Return [x, y] of the center of cell containing provided text 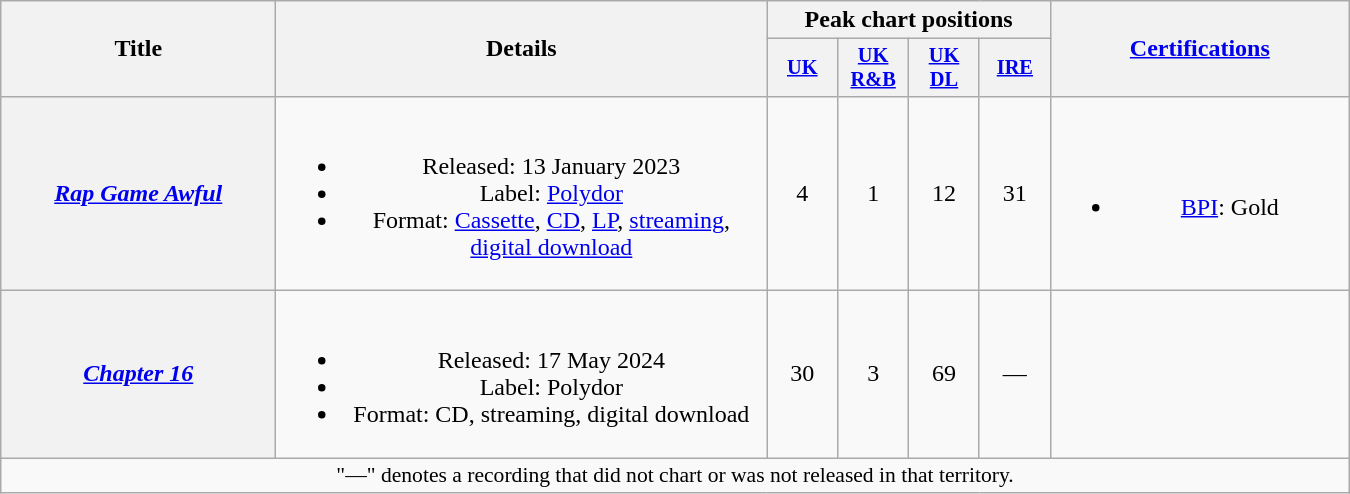
Released: 13 January 2023Label: PolydorFormat: Cassette, CD, LP, streaming, digital download [522, 193]
"—" denotes a recording that did not chart or was not released in that territory. [676, 476]
31 [1014, 193]
69 [944, 374]
12 [944, 193]
Released: 17 May 2024Label: PolydorFormat: CD, streaming, digital download [522, 374]
UKDL [944, 68]
1 [874, 193]
Details [522, 49]
— [1014, 374]
4 [802, 193]
Peak chart positions [908, 20]
Chapter 16 [138, 374]
Certifications [1200, 49]
IRE [1014, 68]
UK [802, 68]
UKR&B [874, 68]
30 [802, 374]
Rap Game Awful [138, 193]
Title [138, 49]
BPI: Gold [1200, 193]
3 [874, 374]
